Search for the cell housing the specified text and yield its [x, y] center coordinate. 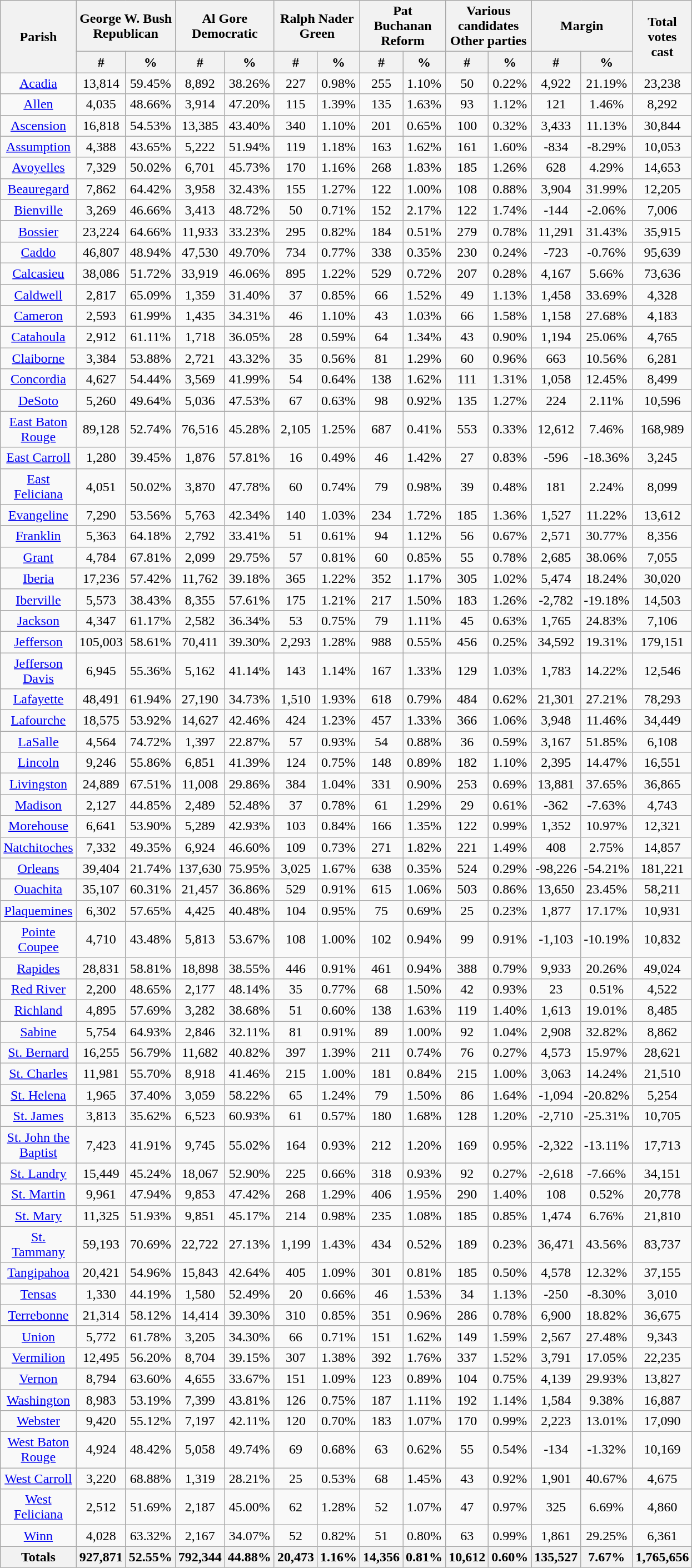
8,892 [200, 83]
49.64% [150, 401]
St. Charles [38, 1074]
988 [381, 642]
57.42% [150, 578]
6,361 [663, 1536]
121 [556, 104]
Morehouse [38, 826]
48.65% [150, 989]
2.11% [607, 401]
89 [381, 1032]
3,205 [200, 1336]
11,682 [200, 1053]
1,613 [556, 1010]
-1.32% [607, 1450]
1.58% [510, 316]
1,765,656 [663, 1557]
2,395 [556, 763]
5,763 [200, 515]
13,612 [663, 515]
76,516 [200, 429]
40.67% [607, 1479]
6,108 [663, 742]
64 [381, 337]
58.22% [249, 1095]
187 [381, 1400]
2,721 [200, 358]
4,627 [101, 379]
70.69% [150, 1245]
Assumption [38, 147]
21.19% [607, 83]
7,106 [663, 621]
20 [296, 1294]
43.48% [150, 939]
503 [467, 890]
4,655 [200, 1379]
338 [381, 252]
4,860 [663, 1507]
4,765 [663, 337]
4,784 [101, 557]
5,222 [200, 147]
0.72% [425, 273]
8,499 [663, 379]
927,871 [101, 1557]
28 [296, 337]
Iberia [38, 578]
4,564 [101, 742]
34,151 [663, 1173]
Orleans [38, 868]
1.45% [425, 1479]
34.30% [249, 1336]
East Feliciana [38, 487]
103 [296, 826]
76 [467, 1053]
13,814 [101, 83]
7,329 [101, 168]
8,862 [663, 1032]
Sabine [38, 1032]
5,754 [101, 1032]
1,861 [556, 1536]
37.40% [150, 1095]
201 [381, 126]
53 [296, 621]
43.56% [607, 1245]
0.68% [338, 1450]
78,293 [663, 700]
Ralph NaderGreen [317, 26]
7.67% [607, 1557]
2,167 [200, 1536]
Avoyelles [38, 168]
34,592 [556, 642]
4,675 [663, 1479]
-8.29% [607, 147]
16,551 [663, 763]
307 [296, 1357]
8,983 [101, 1400]
Plaquemines [38, 911]
St. Mary [38, 1216]
1,580 [200, 1294]
149 [467, 1336]
Jefferson [38, 642]
618 [381, 700]
30,020 [663, 578]
4,425 [200, 911]
Pointe Coupee [38, 939]
1,877 [556, 911]
16 [296, 458]
0.32% [510, 126]
41.46% [249, 1074]
-1,094 [556, 1095]
George W. BushRepublican [126, 26]
3,384 [101, 358]
95,639 [663, 252]
52.55% [150, 1557]
143 [296, 670]
2,912 [101, 337]
4,522 [663, 989]
18.82% [607, 1315]
30.77% [607, 536]
59,193 [101, 1245]
Union [38, 1336]
21,510 [663, 1074]
Concordia [38, 379]
14,356 [381, 1557]
35.62% [150, 1116]
14.24% [607, 1074]
86 [467, 1095]
1,527 [556, 515]
-19.18% [607, 600]
4,895 [101, 1010]
7,332 [101, 847]
39 [467, 487]
1.46% [607, 104]
Pat BuchananReform [402, 26]
10.97% [607, 826]
22,235 [663, 1357]
129 [467, 670]
45.28% [249, 429]
Richland [38, 1010]
38,086 [101, 273]
163 [381, 147]
2,593 [101, 316]
12.45% [607, 379]
52.74% [150, 429]
181,221 [663, 868]
5,474 [556, 578]
175 [296, 600]
31.99% [607, 189]
12,321 [663, 826]
388 [467, 968]
1.59% [510, 1336]
St. Tammany [38, 1245]
19.31% [607, 642]
Lafayette [38, 700]
Livingston [38, 784]
456 [467, 642]
286 [467, 1315]
15,843 [200, 1273]
6,851 [200, 763]
6,641 [101, 826]
0.25% [510, 642]
10,053 [663, 147]
734 [296, 252]
-2,322 [556, 1145]
64.93% [150, 1032]
Bossier [38, 231]
Parish [38, 37]
687 [381, 429]
24,889 [101, 784]
3,569 [200, 379]
2,846 [200, 1032]
56.20% [150, 1357]
164 [296, 1145]
3,059 [200, 1095]
2,792 [200, 536]
-144 [556, 210]
3,010 [663, 1294]
East Carroll [38, 458]
15,449 [101, 1173]
3,813 [101, 1116]
7,290 [101, 515]
27.48% [607, 1336]
224 [556, 401]
1.72% [425, 515]
53.56% [150, 515]
182 [467, 763]
74.72% [150, 742]
4,922 [556, 83]
8,099 [663, 487]
337 [467, 1357]
St. Landry [38, 1173]
42.34% [249, 515]
-362 [556, 805]
99 [467, 939]
46.60% [249, 847]
West Baton Rouge [38, 1450]
16,818 [101, 126]
69 [296, 1450]
43.32% [249, 358]
42.11% [249, 1421]
397 [296, 1053]
895 [296, 273]
70,411 [200, 642]
St. Bernard [38, 1053]
-10.19% [607, 939]
53.19% [150, 1400]
148 [381, 763]
11,291 [556, 231]
47 [467, 1507]
11,933 [200, 231]
3,791 [556, 1357]
28,621 [663, 1053]
47.20% [249, 104]
11,762 [200, 578]
Jefferson Davis [38, 670]
1.42% [425, 458]
1.53% [425, 1294]
29.93% [607, 1379]
12,612 [556, 429]
St. Helena [38, 1095]
63.60% [150, 1379]
3,948 [556, 721]
29.25% [607, 1536]
41.99% [249, 379]
-834 [556, 147]
1,965 [101, 1095]
35,107 [101, 890]
47.94% [150, 1195]
234 [381, 515]
1.83% [425, 168]
2,127 [101, 805]
60.31% [150, 890]
1,876 [200, 458]
36.86% [249, 890]
16,255 [101, 1053]
1,319 [200, 1479]
2,200 [101, 989]
15.97% [607, 1053]
43.81% [249, 1400]
33.67% [249, 1379]
54.44% [150, 379]
0.28% [510, 273]
120 [296, 1421]
0.64% [338, 379]
1.38% [338, 1357]
44.88% [249, 1557]
0.86% [510, 890]
615 [381, 890]
1,330 [101, 1294]
38.68% [249, 1010]
Allen [38, 104]
0.54% [510, 1450]
20,473 [296, 1557]
17.17% [607, 911]
34.31% [249, 316]
Calcasieu [38, 273]
20,778 [663, 1195]
Rapides [38, 968]
2.17% [425, 210]
168,989 [663, 429]
22.87% [249, 742]
45.17% [249, 1216]
1,474 [556, 1216]
36,471 [556, 1245]
Franklin [38, 536]
-1,103 [556, 939]
39.18% [249, 578]
Terrebonne [38, 1315]
23,238 [663, 83]
11,008 [200, 784]
28,831 [101, 968]
57.65% [150, 911]
Vermilion [38, 1357]
2,293 [296, 642]
Claiborne [38, 358]
11.22% [607, 515]
39,404 [101, 868]
0.55% [425, 642]
1.95% [425, 1195]
36 [467, 742]
55.02% [249, 1145]
-25.31% [607, 1116]
47,530 [200, 252]
64.18% [150, 536]
-7.66% [607, 1173]
17,090 [663, 1421]
36,865 [663, 784]
13,881 [556, 784]
St. Martin [38, 1195]
161 [467, 147]
0.24% [510, 252]
5,036 [200, 401]
51.93% [150, 1216]
61.94% [150, 700]
9.38% [607, 1400]
20.26% [607, 968]
4,388 [101, 147]
152 [381, 210]
0.33% [510, 429]
1,058 [556, 379]
325 [556, 1507]
45.24% [150, 1173]
Cameron [38, 316]
0.83% [510, 458]
-13.11% [607, 1145]
2,685 [556, 557]
34.73% [249, 700]
4,743 [663, 805]
0.50% [510, 1273]
32.11% [249, 1032]
2,567 [556, 1336]
67 [296, 401]
51.85% [607, 742]
47.78% [249, 487]
11.13% [607, 126]
-7.63% [607, 805]
39.15% [249, 1357]
6,945 [101, 670]
48.14% [249, 989]
49 [467, 295]
19.01% [607, 1010]
1.43% [338, 1245]
89,128 [101, 429]
331 [381, 784]
53.88% [150, 358]
1,280 [101, 458]
-723 [556, 252]
1.49% [510, 847]
0.73% [338, 847]
Tangipahoa [38, 1273]
56.79% [150, 1053]
663 [556, 358]
38.55% [249, 968]
41.14% [249, 670]
192 [467, 1400]
13,650 [556, 890]
225 [296, 1173]
33,919 [200, 273]
61.78% [150, 1336]
446 [296, 968]
73,636 [663, 273]
0.56% [338, 358]
1.02% [510, 578]
36.05% [249, 337]
51.94% [249, 147]
792,344 [200, 1557]
59.45% [150, 83]
102 [381, 939]
-2.06% [607, 210]
4,328 [663, 295]
638 [381, 868]
14.22% [607, 670]
27,190 [200, 700]
Beauregard [38, 189]
27.68% [607, 316]
11.46% [607, 721]
221 [467, 847]
4,924 [101, 1450]
Totals [38, 1557]
1,783 [556, 670]
301 [381, 1273]
1.82% [425, 847]
0.80% [425, 1536]
34,449 [663, 721]
179,151 [663, 642]
18,898 [200, 968]
8,485 [663, 1010]
10,596 [663, 401]
49.70% [249, 252]
13.01% [607, 1421]
3,413 [200, 210]
41.91% [150, 1145]
290 [467, 1195]
5,813 [200, 939]
43.65% [150, 147]
9,933 [556, 968]
21,301 [556, 700]
55.70% [150, 1074]
36,675 [663, 1315]
1.25% [338, 429]
271 [381, 847]
235 [381, 1216]
2.75% [607, 847]
553 [467, 429]
9,420 [101, 1421]
4,573 [556, 1053]
65 [296, 1095]
3,282 [200, 1010]
Jackson [38, 621]
12,495 [101, 1357]
406 [381, 1195]
Al GoreDemocratic [225, 26]
189 [467, 1245]
55.12% [150, 1421]
41.39% [249, 763]
61.17% [150, 621]
46,807 [101, 252]
42.64% [249, 1273]
18,575 [101, 721]
2,817 [101, 295]
365 [296, 578]
230 [467, 252]
2,187 [200, 1507]
35,915 [663, 231]
40.48% [249, 911]
13,385 [200, 126]
68.88% [150, 1479]
17,236 [101, 578]
46.06% [249, 273]
11,981 [101, 1074]
48.94% [150, 252]
214 [296, 1216]
48.72% [249, 210]
1.08% [425, 1216]
3,433 [556, 126]
32.43% [249, 189]
31.40% [249, 295]
1.74% [510, 210]
Lincoln [38, 763]
Bienville [38, 210]
4,051 [101, 487]
5.66% [607, 273]
11,325 [101, 1216]
63.32% [150, 1536]
2,571 [556, 536]
217 [381, 600]
Webster [38, 1421]
105,003 [101, 642]
5,260 [101, 401]
48,491 [101, 700]
111 [467, 379]
10,612 [467, 1557]
47.42% [249, 1195]
28.21% [249, 1479]
52.90% [249, 1173]
2,489 [200, 805]
38.43% [150, 600]
23,224 [101, 231]
279 [467, 231]
Vernon [38, 1379]
7,055 [663, 557]
Evangeline [38, 515]
-54.21% [607, 868]
351 [381, 1315]
21,314 [101, 1315]
18.24% [607, 578]
1.34% [425, 337]
-2,782 [556, 600]
3,269 [101, 210]
4,167 [556, 273]
9,853 [200, 1195]
9,343 [663, 1336]
484 [467, 700]
2,908 [556, 1032]
2,582 [200, 621]
34.07% [249, 1536]
57.61% [249, 600]
9,851 [200, 1216]
48.66% [150, 104]
1,435 [200, 316]
53.92% [150, 721]
1,194 [556, 337]
-20.82% [607, 1095]
3,220 [101, 1479]
53.90% [150, 826]
4,183 [663, 316]
305 [467, 578]
7,197 [200, 1421]
83,737 [663, 1245]
109 [296, 847]
318 [381, 1173]
0.29% [510, 868]
33.41% [249, 536]
408 [556, 847]
3,870 [200, 487]
2,099 [200, 557]
180 [381, 1116]
5,772 [101, 1336]
47.53% [249, 401]
61.11% [150, 337]
310 [296, 1315]
3,167 [556, 742]
4,139 [556, 1379]
5,363 [101, 536]
6.76% [607, 1216]
14.47% [607, 763]
1.31% [510, 379]
0.41% [425, 429]
Madison [38, 805]
3,904 [556, 189]
54.53% [150, 126]
58.12% [150, 1315]
6,302 [101, 911]
6,701 [200, 168]
9,246 [101, 763]
42 [467, 989]
-2,618 [556, 1173]
25.06% [607, 337]
457 [381, 721]
62 [296, 1507]
166 [381, 826]
128 [467, 1116]
60.93% [249, 1116]
33.69% [607, 295]
18,067 [200, 1173]
61.99% [150, 316]
1,397 [200, 742]
0.65% [425, 126]
1,458 [556, 295]
98 [381, 401]
8,704 [200, 1357]
DeSoto [38, 401]
53.67% [249, 939]
5,162 [200, 670]
Acadia [38, 83]
207 [467, 273]
392 [381, 1357]
38.06% [607, 557]
123 [381, 1379]
6,523 [200, 1116]
5,573 [101, 600]
27.13% [249, 1245]
0.22% [510, 83]
42.46% [249, 721]
352 [381, 578]
0.49% [338, 458]
37,155 [663, 1273]
St. John the Baptist [38, 1145]
32.82% [607, 1032]
14,627 [200, 721]
169 [467, 1145]
0.67% [510, 536]
22,722 [200, 1245]
45.73% [249, 168]
58,211 [663, 890]
0.53% [338, 1479]
23.45% [607, 890]
212 [381, 1145]
1,510 [296, 700]
49,024 [663, 968]
7,862 [101, 189]
10.56% [607, 358]
3,245 [663, 458]
3,958 [200, 189]
8,918 [200, 1074]
42.93% [249, 826]
44.19% [150, 1294]
44.85% [150, 805]
6,900 [556, 1315]
52.48% [249, 805]
1,584 [556, 1400]
211 [381, 1053]
1.76% [425, 1357]
45.00% [249, 1507]
2,177 [200, 989]
Iberville [38, 600]
55.86% [150, 763]
51.69% [150, 1507]
0.70% [338, 1421]
West Carroll [38, 1479]
1.35% [425, 826]
8,356 [663, 536]
14,857 [663, 847]
1.23% [338, 721]
40.82% [249, 1053]
43.40% [249, 126]
14,503 [663, 600]
Grant [38, 557]
10,931 [663, 911]
1.93% [338, 700]
155 [296, 189]
13,827 [663, 1379]
21,810 [663, 1216]
20,421 [101, 1273]
5,058 [200, 1450]
27 [467, 458]
10,169 [663, 1450]
126 [296, 1400]
7,399 [200, 1400]
Catahoula [38, 337]
4,710 [101, 939]
67.51% [150, 784]
1,158 [556, 316]
7,006 [663, 210]
56 [467, 536]
434 [381, 1245]
2,105 [296, 429]
Tensas [38, 1294]
4,347 [101, 621]
405 [296, 1273]
100 [467, 126]
424 [296, 721]
29.86% [249, 784]
1.60% [510, 147]
Ouachita [38, 890]
58.81% [150, 968]
2,223 [556, 1421]
524 [467, 868]
1,352 [556, 826]
10,705 [663, 1116]
75 [381, 911]
64.42% [150, 189]
51.72% [150, 273]
255 [381, 83]
Total votes cast [663, 37]
384 [296, 784]
628 [556, 168]
58.61% [150, 642]
7,423 [101, 1145]
75.95% [249, 868]
-98,226 [556, 868]
9,961 [101, 1195]
5,254 [663, 1095]
-2,710 [556, 1116]
2,512 [101, 1507]
366 [467, 721]
1.21% [338, 600]
24.83% [607, 621]
253 [467, 784]
67.81% [150, 557]
9,745 [200, 1145]
52.49% [249, 1294]
St. James [38, 1116]
4,035 [101, 104]
1.68% [425, 1116]
21,457 [200, 890]
-134 [556, 1450]
LaSalle [38, 742]
38.26% [249, 83]
167 [381, 670]
29.75% [249, 557]
140 [296, 515]
6.69% [607, 1507]
124 [296, 763]
3,063 [556, 1074]
31.43% [607, 231]
39.45% [150, 458]
57.81% [249, 458]
49.35% [150, 847]
8,355 [200, 600]
Red River [38, 989]
Winn [38, 1536]
93 [467, 104]
295 [296, 231]
46.66% [150, 210]
340 [296, 126]
23 [556, 989]
33.23% [249, 231]
Margin [582, 26]
64.66% [150, 231]
461 [381, 968]
1,718 [200, 337]
14,653 [663, 168]
94 [381, 536]
1.67% [338, 868]
-8.30% [607, 1294]
Caldwell [38, 295]
East Baton Rouge [38, 429]
227 [296, 83]
137,630 [200, 868]
2.24% [607, 487]
4,578 [556, 1273]
Various candidatesOther parties [489, 26]
1,359 [200, 295]
34 [467, 1294]
54.96% [150, 1273]
1.24% [338, 1095]
184 [381, 231]
21.74% [150, 868]
55.36% [150, 670]
12,546 [663, 670]
3,914 [200, 104]
1.64% [510, 1095]
45 [467, 621]
0.48% [510, 487]
1.18% [338, 147]
4,028 [101, 1536]
36.34% [249, 621]
17,713 [663, 1145]
Washington [38, 1400]
-596 [556, 458]
6,924 [200, 847]
0.57% [338, 1116]
Caddo [38, 252]
12,205 [663, 189]
37.65% [607, 784]
8,292 [663, 104]
Lafourche [38, 721]
1.17% [425, 578]
7.46% [607, 429]
8,794 [101, 1379]
65.09% [150, 295]
-0.76% [607, 252]
49.74% [249, 1450]
14,414 [200, 1315]
48.42% [150, 1450]
5,289 [200, 826]
-18.36% [607, 458]
3,025 [296, 868]
0.97% [510, 1507]
16,887 [663, 1400]
4.29% [607, 168]
115 [296, 104]
1.36% [510, 515]
57.69% [150, 1010]
1,765 [556, 621]
6,281 [663, 358]
17.05% [607, 1357]
Natchitoches [38, 847]
Ascension [38, 126]
1,901 [556, 1479]
10,832 [663, 939]
29 [467, 805]
27.21% [607, 700]
1,199 [296, 1245]
12.32% [607, 1273]
West Feliciana [38, 1507]
135,527 [556, 1557]
30,844 [663, 126]
-250 [556, 1294]
